Locate the cell with the specified text and output its (X, Y) center coordinate. 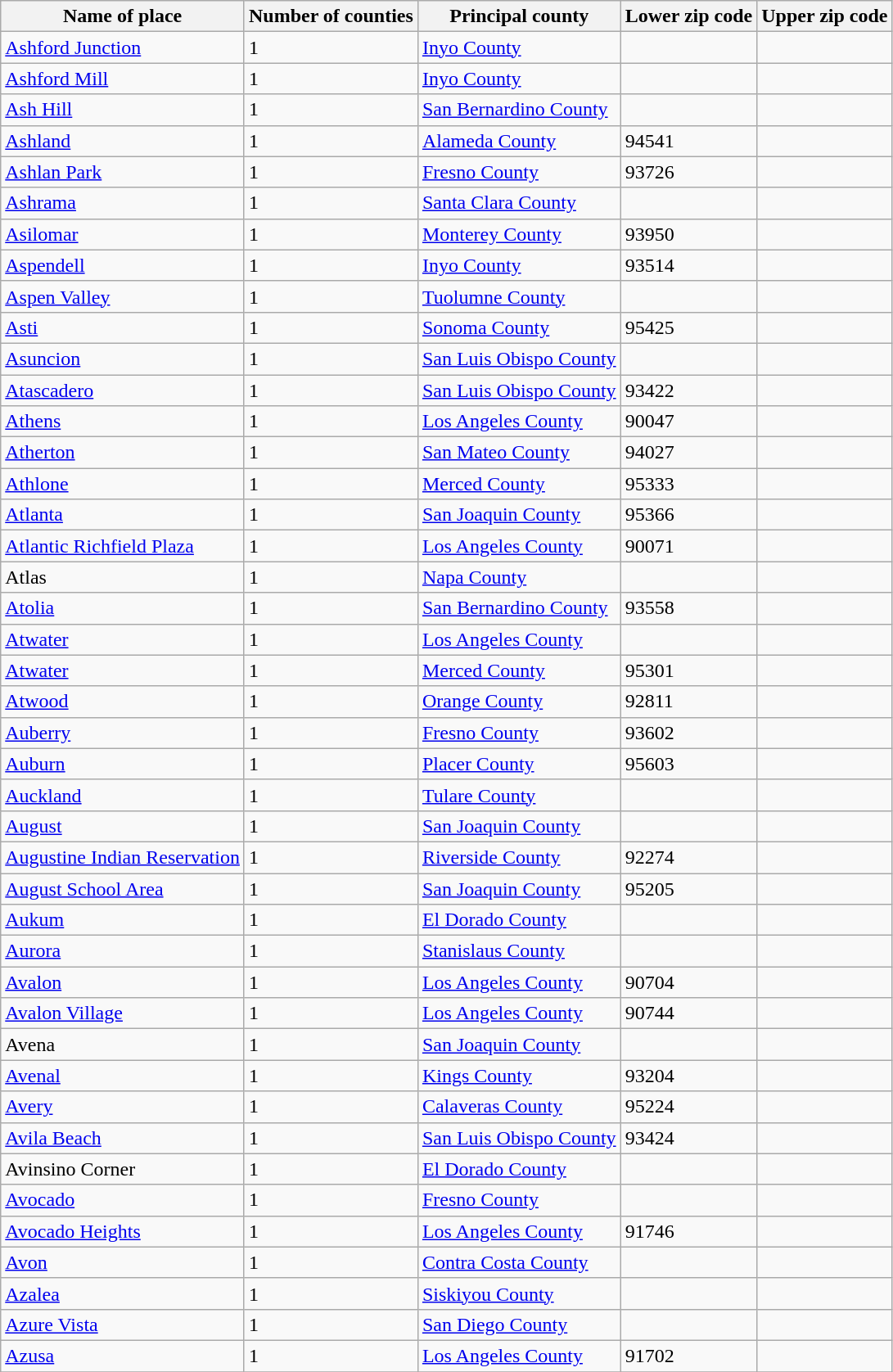
Auberry (123, 733)
Ashford Junction (123, 47)
Avena (123, 1045)
Atlantic Richfield Plaza (123, 546)
Avocado (123, 1200)
94027 (689, 453)
95301 (689, 670)
95425 (689, 327)
Orange County (519, 702)
Azalea (123, 1293)
94541 (689, 141)
93950 (689, 234)
Principal county (519, 16)
Atascadero (123, 390)
Atlanta (123, 515)
Placer County (519, 764)
Auburn (123, 764)
91746 (689, 1231)
Ashland (123, 141)
Number of counties (331, 16)
90071 (689, 546)
Atwood (123, 702)
Alameda County (519, 141)
Avalon Village (123, 1013)
Avinsino Corner (123, 1169)
Upper zip code (825, 16)
Avocado Heights (123, 1231)
Atolia (123, 608)
August (123, 826)
Avon (123, 1262)
Avalon (123, 982)
90704 (689, 982)
92811 (689, 702)
San Mateo County (519, 453)
Atherton (123, 453)
Stanislaus County (519, 951)
93558 (689, 608)
Atlas (123, 577)
95333 (689, 484)
Contra Costa County (519, 1262)
95205 (689, 888)
95224 (689, 1107)
Siskiyou County (519, 1293)
93514 (689, 265)
Aspen Valley (123, 296)
90047 (689, 422)
Aurora (123, 951)
Riverside County (519, 857)
93602 (689, 733)
Napa County (519, 577)
Sonoma County (519, 327)
San Diego County (519, 1325)
Augustine Indian Reservation (123, 857)
Tulare County (519, 795)
Tuolumne County (519, 296)
Asti (123, 327)
Auckland (123, 795)
Name of place (123, 16)
Lower zip code (689, 16)
Asuncion (123, 359)
Ash Hill (123, 110)
93422 (689, 390)
Azure Vista (123, 1325)
90744 (689, 1013)
August School Area (123, 888)
Ashrama (123, 203)
Ashford Mill (123, 79)
Santa Clara County (519, 203)
93204 (689, 1076)
92274 (689, 857)
95603 (689, 764)
Athens (123, 422)
Aukum (123, 920)
Kings County (519, 1076)
Asilomar (123, 234)
95366 (689, 515)
Ashlan Park (123, 172)
93424 (689, 1138)
Monterey County (519, 234)
93726 (689, 172)
Avery (123, 1107)
Aspendell (123, 265)
Calaveras County (519, 1107)
Azusa (123, 1356)
91702 (689, 1356)
Avila Beach (123, 1138)
Avenal (123, 1076)
Athlone (123, 484)
